Extract the [X, Y] coordinate from the center of the cell holding the provided text.  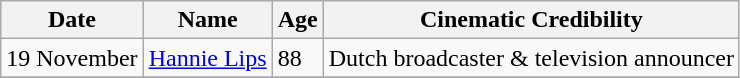
Age [298, 20]
Dutch broadcaster & television announcer [531, 58]
Hannie Lips [208, 58]
Cinematic Credibility [531, 20]
88 [298, 58]
Name [208, 20]
Date [72, 20]
19 November [72, 58]
